For the text-containing cell, return its midpoint in (x, y) coordinate format. 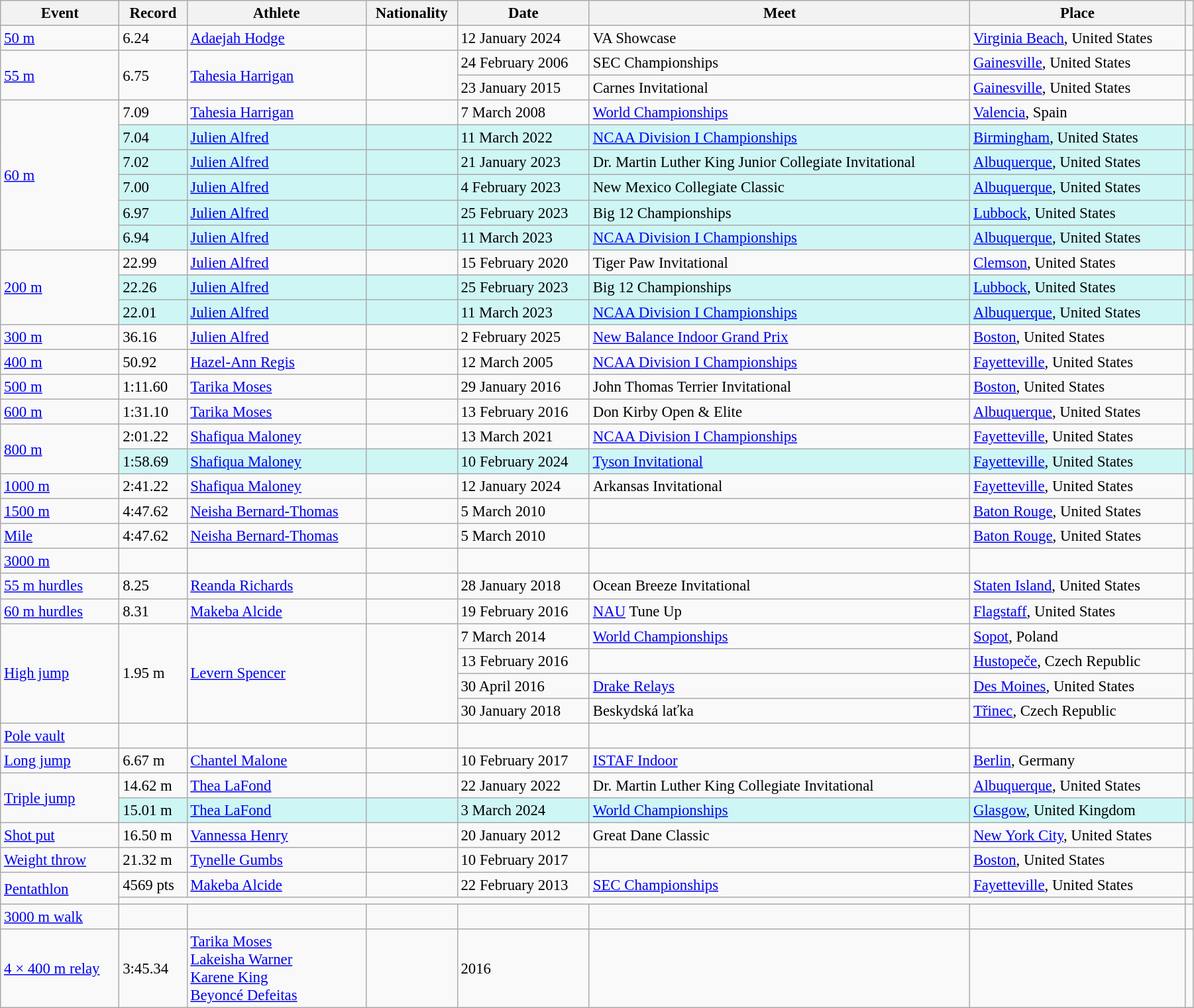
12 March 2005 (523, 362)
30 April 2016 (523, 686)
4 February 2023 (523, 188)
Sopot, Poland (1077, 636)
Shot put (60, 836)
New Balance Indoor Grand Prix (779, 337)
3:45.34 (153, 969)
3 March 2024 (523, 811)
Long jump (60, 761)
New York City, United States (1077, 836)
7.02 (153, 162)
14.62 m (153, 785)
22 January 2022 (523, 785)
500 m (60, 387)
60 m (60, 175)
1000 m (60, 486)
Arkansas Invitational (779, 486)
Triple jump (60, 798)
Virginia Beach, United States (1077, 38)
Record (153, 13)
Adaejah Hodge (276, 38)
Don Kirby Open & Elite (779, 412)
400 m (60, 362)
7 March 2008 (523, 113)
Des Moines, United States (1077, 686)
28 January 2018 (523, 587)
16.50 m (153, 836)
50 m (60, 38)
13 March 2021 (523, 437)
7.00 (153, 188)
11 March 2022 (523, 138)
1:31.10 (153, 412)
Tyson Invitational (779, 462)
4 × 400 m relay (60, 969)
8.25 (153, 587)
4569 pts (153, 885)
NAU Tune Up (779, 611)
Beskydská laťka (779, 711)
New Mexico Collegiate Classic (779, 188)
Weight throw (60, 860)
30 January 2018 (523, 711)
Chantel Malone (276, 761)
Ocean Breeze Invitational (779, 587)
Date (523, 13)
24 February 2006 (523, 63)
2016 (523, 969)
1:58.69 (153, 462)
Třinec, Czech Republic (1077, 711)
200 m (60, 288)
Reanda Richards (276, 587)
Event (60, 13)
22 February 2013 (523, 885)
Vannessa Henry (276, 836)
High jump (60, 673)
Tiger Paw Invitational (779, 262)
2:41.22 (153, 486)
Tarika MosesLakeisha WarnerKarene KingBeyoncé Defeitas (276, 969)
Drake Relays (779, 686)
20 January 2012 (523, 836)
29 January 2016 (523, 387)
John Thomas Terrier Invitational (779, 387)
8.31 (153, 611)
Pole vault (60, 736)
60 m hurdles (60, 611)
800 m (60, 449)
21.32 m (153, 860)
22.99 (153, 262)
21 January 2023 (523, 162)
7.04 (153, 138)
Dr. Martin Luther King Collegiate Invitational (779, 785)
600 m (60, 412)
Clemson, United States (1077, 262)
Hazel-Ann Regis (276, 362)
55 m (60, 76)
Pentathlon (60, 889)
Dr. Martin Luther King Junior Collegiate Invitational (779, 162)
Carnes Invitational (779, 88)
Glasgow, United Kingdom (1077, 811)
3000 m walk (60, 917)
300 m (60, 337)
19 February 2016 (523, 611)
Hustopeče, Czech Republic (1077, 661)
Valencia, Spain (1077, 113)
Birmingham, United States (1077, 138)
6.97 (153, 213)
22.26 (153, 287)
1.95 m (153, 673)
6.24 (153, 38)
2 February 2025 (523, 337)
55 m hurdles (60, 587)
Staten Island, United States (1077, 587)
Nationality (411, 13)
Tynelle Gumbs (276, 860)
7.09 (153, 113)
VA Showcase (779, 38)
Meet (779, 13)
2:01.22 (153, 437)
7 March 2014 (523, 636)
3000 m (60, 561)
Great Dane Classic (779, 836)
Levern Spencer (276, 673)
ISTAF Indoor (779, 761)
Athlete (276, 13)
1:11.60 (153, 387)
22.01 (153, 312)
15 February 2020 (523, 262)
1500 m (60, 512)
50.92 (153, 362)
Mile (60, 536)
23 January 2015 (523, 88)
6.75 (153, 76)
6.67 m (153, 761)
6.94 (153, 237)
Flagstaff, United States (1077, 611)
Place (1077, 13)
10 February 2024 (523, 462)
15.01 m (153, 811)
Berlin, Germany (1077, 761)
36.16 (153, 337)
